Output the [x, y] coordinate of the center of the cell containing the given text.  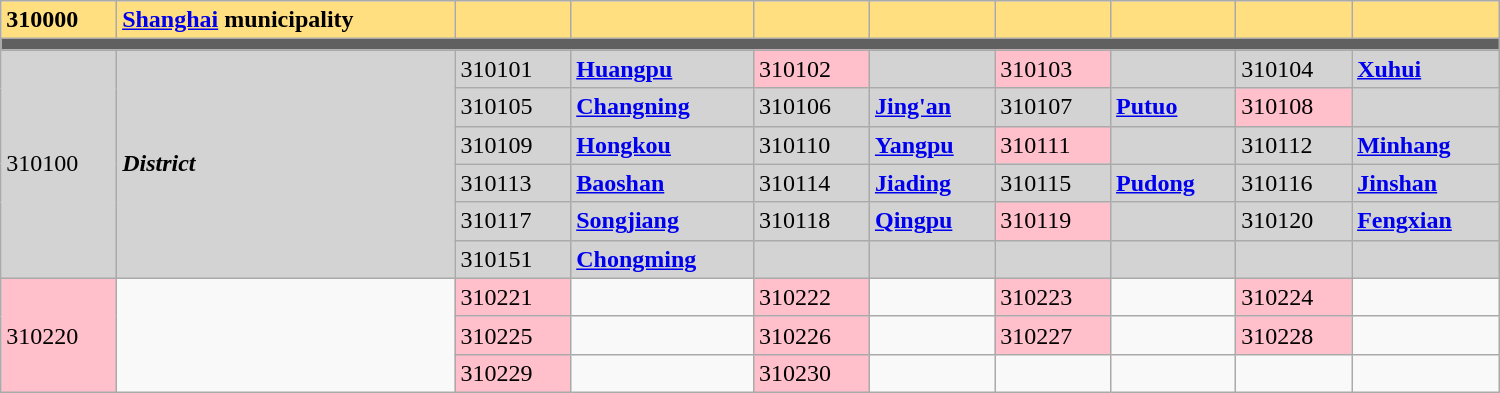
310151 [513, 259]
310222 [812, 297]
Putuo [1174, 107]
Hongkou [662, 145]
Minhang [1426, 145]
310113 [513, 183]
310230 [812, 373]
Jinshan [1426, 183]
310226 [812, 335]
310101 [513, 69]
Pudong [1174, 183]
District [286, 164]
310115 [1053, 183]
310104 [1294, 69]
310112 [1294, 145]
310107 [1053, 107]
Yangpu [932, 145]
Jiading [932, 183]
Jing'an [932, 107]
310228 [1294, 335]
Songjiang [662, 221]
310118 [812, 221]
Changning [662, 107]
Qingpu [932, 221]
310220 [59, 335]
310223 [1053, 297]
310227 [1053, 335]
310111 [1053, 145]
310221 [513, 297]
Shanghai municipality [286, 20]
310100 [59, 164]
310225 [513, 335]
310116 [1294, 183]
310120 [1294, 221]
310119 [1053, 221]
310103 [1053, 69]
310102 [812, 69]
Huangpu [662, 69]
310110 [812, 145]
310000 [59, 20]
310105 [513, 107]
310117 [513, 221]
310109 [513, 145]
310224 [1294, 297]
310108 [1294, 107]
310114 [812, 183]
Baoshan [662, 183]
Xuhui [1426, 69]
Fengxian [1426, 221]
310229 [513, 373]
Chongming [662, 259]
310106 [812, 107]
